Provide the [X, Y] coordinate of the cell's center where the given text is located.  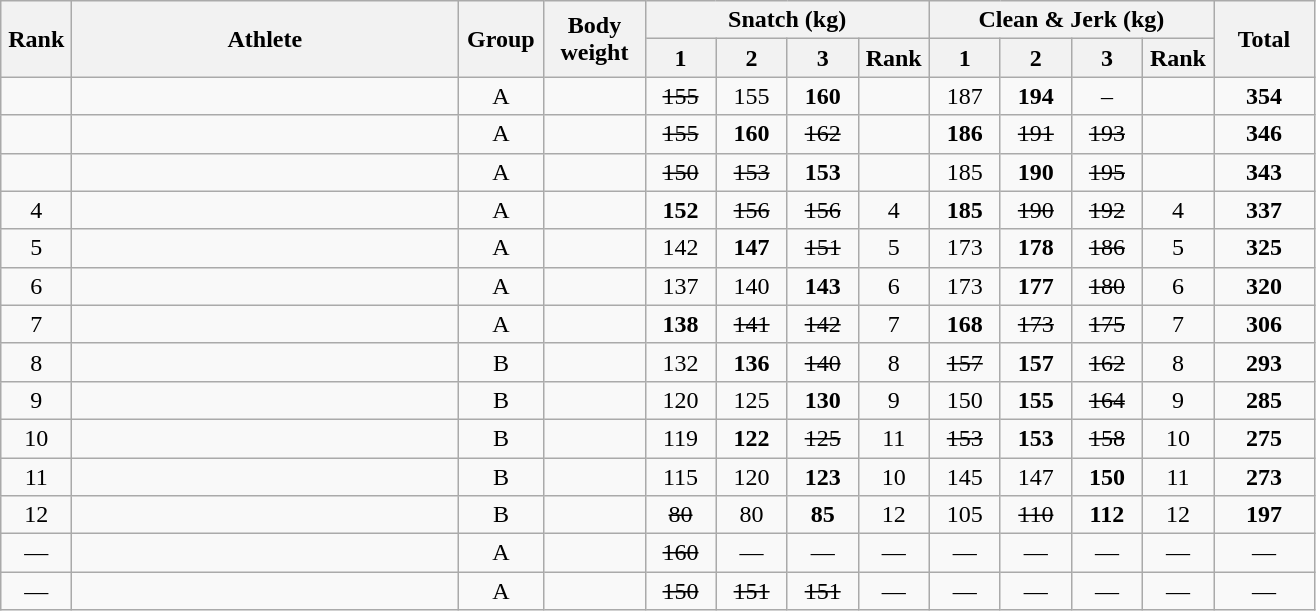
346 [1264, 134]
293 [1264, 362]
168 [964, 324]
178 [1036, 248]
275 [1264, 438]
354 [1264, 96]
112 [1106, 515]
192 [1106, 210]
195 [1106, 172]
Body weight [594, 39]
141 [752, 324]
– [1106, 96]
177 [1036, 286]
143 [822, 286]
132 [680, 362]
Total [1264, 39]
285 [1264, 400]
175 [1106, 324]
193 [1106, 134]
138 [680, 324]
123 [822, 477]
337 [1264, 210]
320 [1264, 286]
187 [964, 96]
191 [1036, 134]
Clean & Jerk (kg) [1071, 20]
Group [501, 39]
Snatch (kg) [787, 20]
158 [1106, 438]
115 [680, 477]
110 [1036, 515]
130 [822, 400]
152 [680, 210]
306 [1264, 324]
164 [1106, 400]
136 [752, 362]
85 [822, 515]
194 [1036, 96]
273 [1264, 477]
145 [964, 477]
105 [964, 515]
Athlete [265, 39]
180 [1106, 286]
343 [1264, 172]
325 [1264, 248]
119 [680, 438]
137 [680, 286]
122 [752, 438]
197 [1264, 515]
